Detect which cell encompasses the target text, then output its [X, Y] center coordinate. 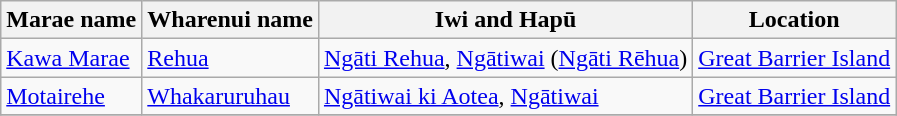
Motairehe [72, 96]
Iwi and Hapū [505, 20]
Whakaruruhau [230, 96]
Kawa Marae [72, 58]
Ngātiwai ki Aotea, Ngātiwai [505, 96]
Rehua [230, 58]
Marae name [72, 20]
Wharenui name [230, 20]
Ngāti Rehua, Ngātiwai (Ngāti Rēhua) [505, 58]
Location [794, 20]
